Scan for the cell matching the given text and deliver its (x, y) coordinate at center. 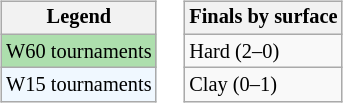
W15 tournaments (78, 85)
W60 tournaments (78, 51)
Clay (0–1) (263, 85)
Legend (78, 18)
Finals by surface (263, 18)
Hard (2–0) (263, 51)
